Provide the [x, y] coordinate of the cell's center where the given text is located.  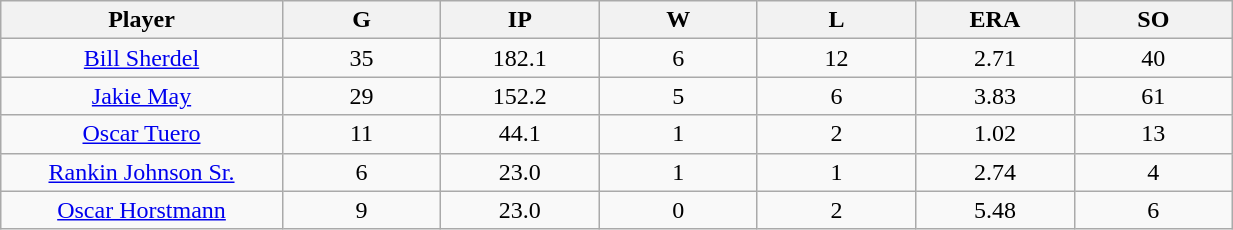
11 [361, 134]
Bill Sherdel [142, 58]
ERA [995, 20]
4 [1153, 172]
W [678, 20]
44.1 [520, 134]
152.2 [520, 96]
13 [1153, 134]
3.83 [995, 96]
G [361, 20]
SO [1153, 20]
12 [836, 58]
61 [1153, 96]
35 [361, 58]
182.1 [520, 58]
5 [678, 96]
Player [142, 20]
5.48 [995, 210]
Oscar Horstmann [142, 210]
9 [361, 210]
Oscar Tuero [142, 134]
40 [1153, 58]
IP [520, 20]
L [836, 20]
Jakie May [142, 96]
Rankin Johnson Sr. [142, 172]
29 [361, 96]
0 [678, 210]
2.71 [995, 58]
1.02 [995, 134]
2.74 [995, 172]
